Pinpoint the cell where the given text exists, returning its (X, Y) midpoint coordinate. 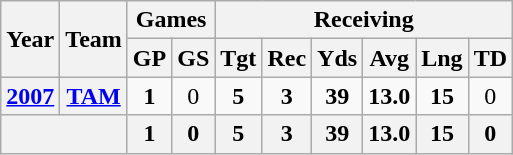
TAM (94, 96)
Games (170, 20)
Year (30, 39)
Yds (338, 58)
Team (94, 39)
Tgt (238, 58)
2007 (30, 96)
TD (490, 58)
GP (149, 58)
Receiving (364, 20)
GS (194, 58)
Avg (390, 58)
Lng (442, 58)
Rec (287, 58)
